From the cell containing the given text, extract its center point as (x, y) coordinate. 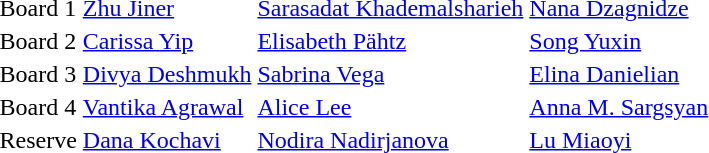
Sabrina Vega (390, 74)
Divya Deshmukh (167, 74)
Alice Lee (390, 107)
Vantika Agrawal (167, 107)
Elisabeth Pähtz (390, 41)
Carissa Yip (167, 41)
